Return [X, Y] of the center of cell containing provided text 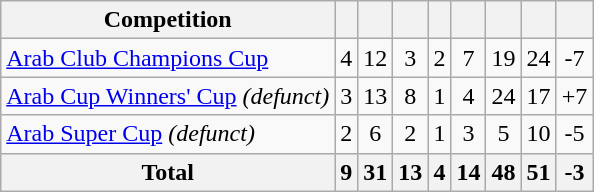
Competition [168, 20]
17 [538, 96]
-3 [574, 172]
Arab Super Cup (defunct) [168, 134]
+7 [574, 96]
-7 [574, 58]
7 [468, 58]
5 [504, 134]
51 [538, 172]
6 [376, 134]
Arab Club Champions Cup [168, 58]
19 [504, 58]
8 [410, 96]
31 [376, 172]
14 [468, 172]
48 [504, 172]
Arab Cup Winners' Cup (defunct) [168, 96]
Total [168, 172]
-5 [574, 134]
10 [538, 134]
12 [376, 58]
9 [346, 172]
